Provide the (X, Y) coordinate of the cell's center where the given text is located.  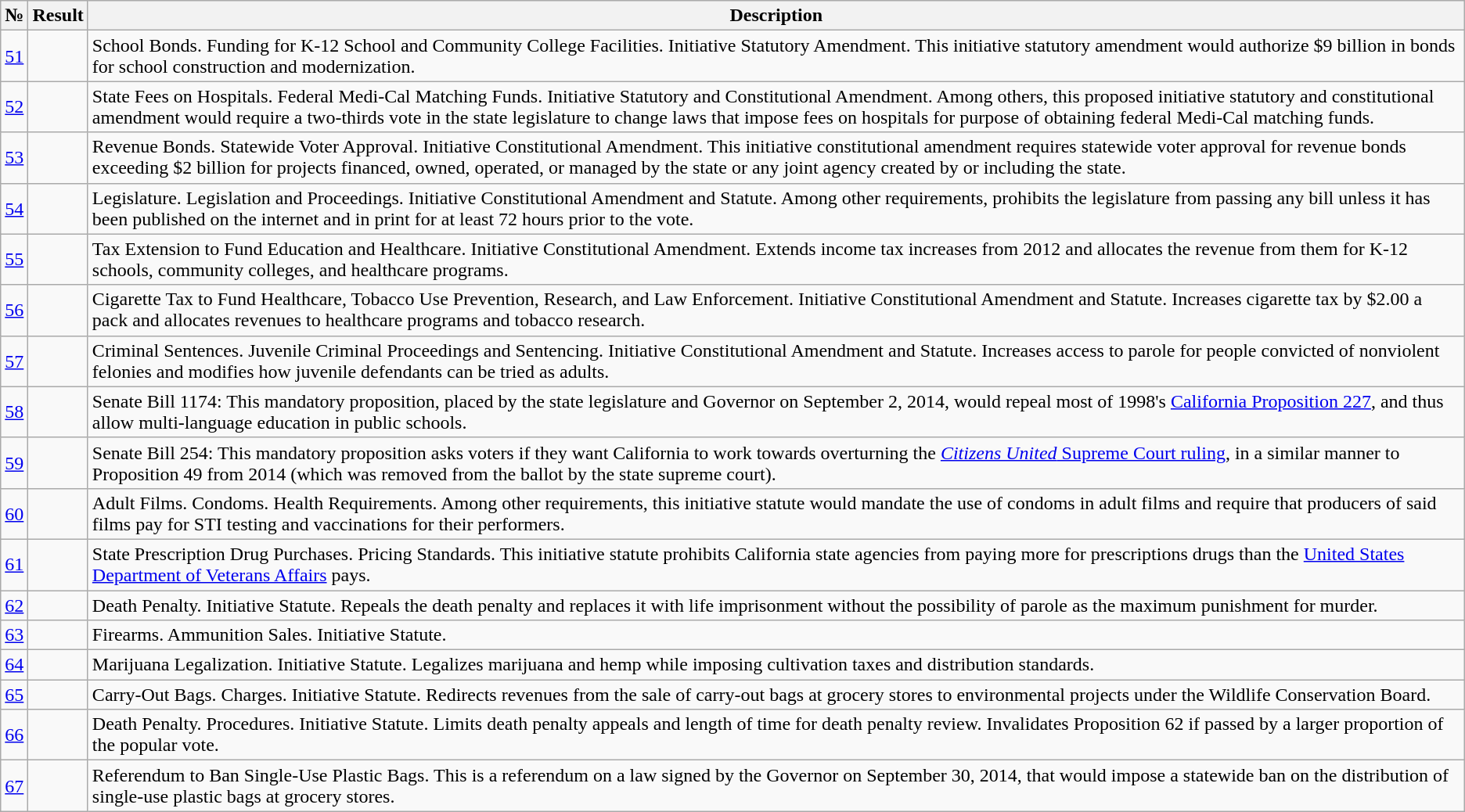
60 (14, 513)
61 (14, 565)
52 (14, 106)
64 (14, 665)
63 (14, 635)
54 (14, 208)
59 (14, 463)
Result (58, 16)
Firearms. Ammunition Sales. Initiative Statute. (776, 635)
51 (14, 56)
53 (14, 158)
62 (14, 605)
66 (14, 735)
56 (14, 310)
58 (14, 411)
Description (776, 16)
55 (14, 260)
57 (14, 361)
№ (14, 16)
67 (14, 785)
Marijuana Legalization. Initiative Statute. Legalizes marijuana and hemp while imposing cultivation taxes and distribution standards. (776, 665)
65 (14, 695)
